Return (x, y) of the center of cell containing provided text 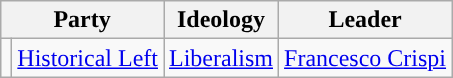
Francesco Crispi (366, 58)
Liberalism (222, 58)
Party (82, 20)
Leader (366, 20)
Historical Left (88, 58)
Ideology (222, 20)
